Determine the (X, Y) coordinate at the center of the cell enclosing the given text.  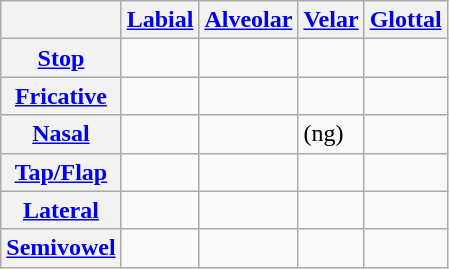
Fricative (61, 96)
(ng) (331, 134)
Alveolar (248, 20)
Nasal (61, 134)
Semivowel (61, 248)
Lateral (61, 210)
Stop (61, 58)
Tap/Flap (61, 172)
Glottal (406, 20)
Velar (331, 20)
Labial (160, 20)
